Search for the cell housing the specified text and yield its (X, Y) center coordinate. 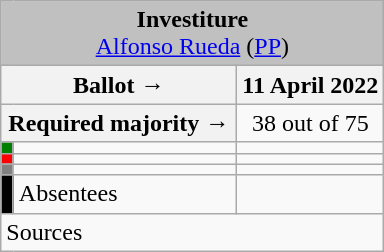
Absentees (125, 194)
Ballot → (119, 85)
Required majority → (119, 123)
Sources (192, 232)
38 out of 75 (310, 123)
11 April 2022 (310, 85)
InvestitureAlfonso Rueda (PP) (192, 34)
